Return (X, Y) of the center of cell containing provided text 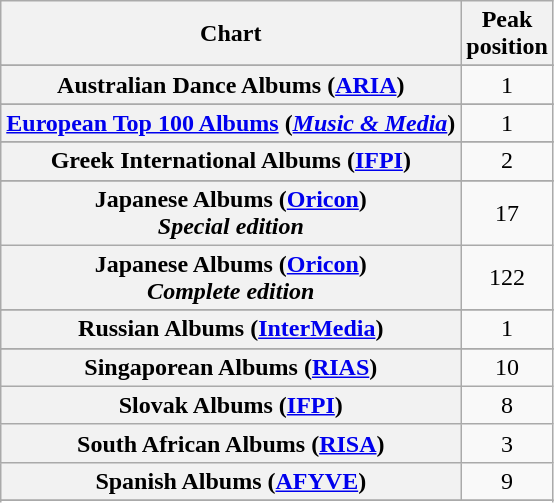
Russian Albums (InterMedia) (231, 329)
South African Albums (RISA) (231, 443)
Japanese Albums (Oricon)Special edition (231, 212)
122 (507, 278)
Chart (231, 34)
Singaporean Albums (RIAS) (231, 367)
European Top 100 Albums (Music & Media) (231, 123)
9 (507, 481)
Slovak Albums (IFPI) (231, 405)
Japanese Albums (Oricon)Complete edition (231, 278)
10 (507, 367)
3 (507, 443)
2 (507, 161)
8 (507, 405)
Peakposition (507, 34)
17 (507, 212)
Greek International Albums (IFPI) (231, 161)
Spanish Albums (AFYVE) (231, 481)
Australian Dance Albums (ARIA) (231, 85)
